From the cell containing the given text, extract its center point as [X, Y] coordinate. 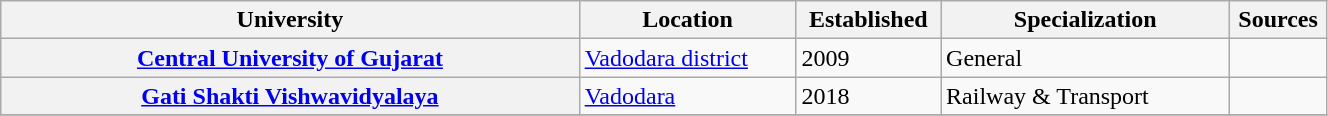
Gati Shakti Vishwavidyalaya [290, 96]
2009 [868, 58]
Vadodara [688, 96]
2018 [868, 96]
Established [868, 20]
Location [688, 20]
Central University of Gujarat [290, 58]
Railway & Transport [1086, 96]
General [1086, 58]
Vadodara district [688, 58]
Sources [1278, 20]
Specialization [1086, 20]
University [290, 20]
